Extract the [X, Y] coordinate from the center of the cell holding the provided text.  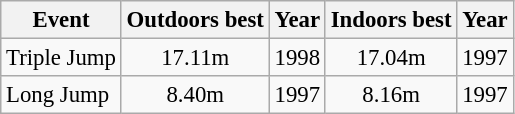
Outdoors best [195, 20]
Long Jump [62, 95]
Triple Jump [62, 58]
Indoors best [391, 20]
Event [62, 20]
17.11m [195, 58]
8.16m [391, 95]
17.04m [391, 58]
8.40m [195, 95]
1998 [297, 58]
